Search for the cell housing the specified text and yield its (x, y) center coordinate. 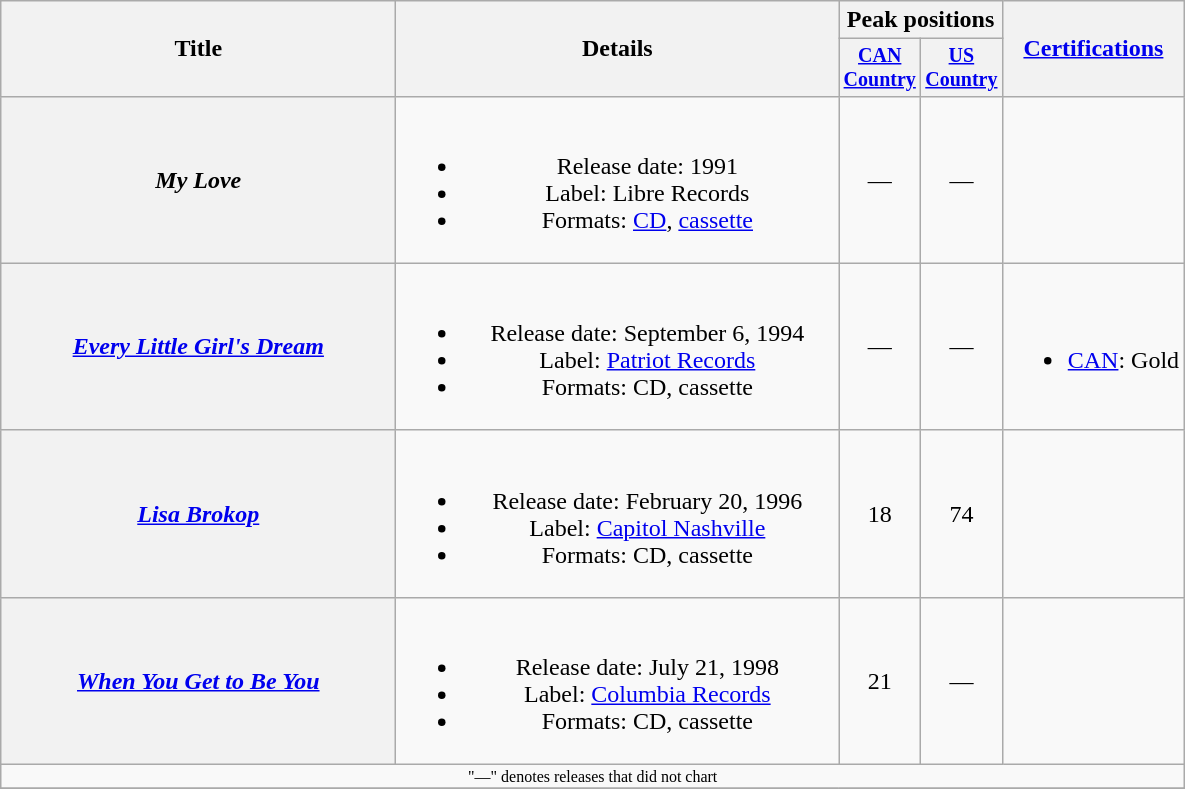
US Country (962, 68)
When You Get to Be You (198, 680)
Lisa Brokop (198, 514)
Release date: July 21, 1998Label: Columbia RecordsFormats: CD, cassette (618, 680)
CAN Country (880, 68)
My Love (198, 180)
"—" denotes releases that did not chart (593, 777)
Every Little Girl's Dream (198, 346)
18 (880, 514)
Release date: February 20, 1996Label: Capitol NashvilleFormats: CD, cassette (618, 514)
CAN: Gold (1093, 346)
Details (618, 49)
Release date: September 6, 1994Label: Patriot RecordsFormats: CD, cassette (618, 346)
Certifications (1093, 49)
Peak positions (920, 20)
21 (880, 680)
Title (198, 49)
Release date: 1991Label: Libre RecordsFormats: CD, cassette (618, 180)
74 (962, 514)
